Pinpoint the cell where the given text exists, returning its [X, Y] midpoint coordinate. 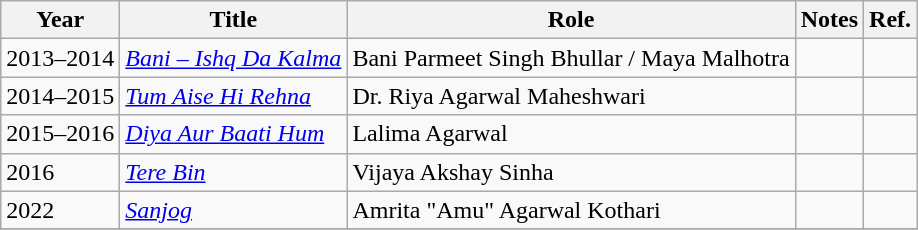
Vijaya Akshay Sinha [571, 172]
Amrita "Amu" Agarwal Kothari [571, 210]
Title [234, 20]
Notes [829, 20]
Dr. Riya Agarwal Maheshwari [571, 96]
Tere Bin [234, 172]
Diya Aur Baati Hum [234, 134]
Tum Aise Hi Rehna [234, 96]
Sanjog [234, 210]
Role [571, 20]
Ref. [890, 20]
2022 [60, 210]
2013–2014 [60, 58]
2015–2016 [60, 134]
Year [60, 20]
Bani Parmeet Singh Bhullar / Maya Malhotra [571, 58]
Lalima Agarwal [571, 134]
2014–2015 [60, 96]
Bani – Ishq Da Kalma [234, 58]
2016 [60, 172]
